Identify which cell holds the provided text, then report its [X, Y] central coordinate. 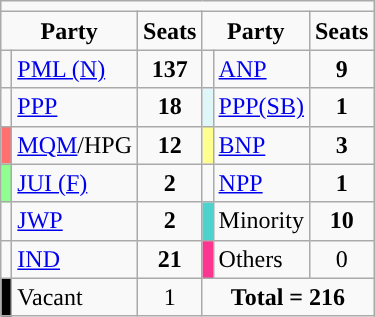
137 [170, 69]
PPP [75, 107]
12 [170, 145]
18 [170, 107]
BNP [261, 145]
ANP [261, 69]
IND [75, 259]
MQM/HPG [75, 145]
Others [261, 259]
10 [341, 221]
PML (N) [75, 69]
9 [341, 69]
3 [341, 145]
Minority [261, 221]
NPP [261, 183]
21 [170, 259]
0 [341, 259]
Total = 216 [288, 297]
Vacant [75, 297]
JUI (F) [75, 183]
PPP(SB) [261, 107]
JWP [75, 221]
